Search for the cell housing the specified text and yield its (x, y) center coordinate. 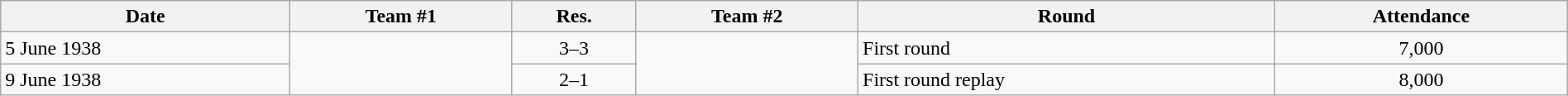
9 June 1938 (146, 79)
8,000 (1422, 79)
Team #1 (402, 17)
First round (1067, 48)
2–1 (574, 79)
Res. (574, 17)
First round replay (1067, 79)
Team #2 (748, 17)
Date (146, 17)
Attendance (1422, 17)
Round (1067, 17)
7,000 (1422, 48)
5 June 1938 (146, 48)
3–3 (574, 48)
